Provide the (X, Y) coordinate of the cell's center where the given text is located.  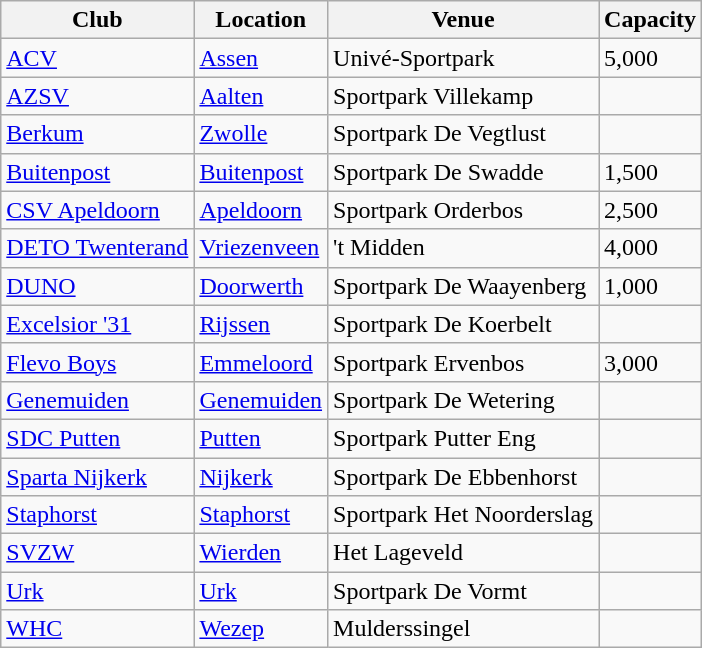
Sportpark Het Noorderslag (464, 515)
5,000 (650, 58)
't Midden (464, 248)
Sportpark Putter Eng (464, 438)
Sportpark De Waayenberg (464, 286)
DETO Twenterand (98, 248)
Wierden (261, 553)
SVZW (98, 553)
Emmeloord (261, 362)
SDC Putten (98, 438)
DUNO (98, 286)
Excelsior '31 (98, 324)
CSV Apeldoorn (98, 210)
Sportpark De Vegtlust (464, 134)
Club (98, 20)
Sportpark De Vormt (464, 591)
Rijssen (261, 324)
Sparta Nijkerk (98, 477)
Univé-Sportpark (464, 58)
Sportpark Villekamp (464, 96)
1,000 (650, 286)
4,000 (650, 248)
Apeldoorn (261, 210)
Zwolle (261, 134)
3,000 (650, 362)
Assen (261, 58)
Doorwerth (261, 286)
Nijkerk (261, 477)
WHC (98, 629)
1,500 (650, 172)
Wezep (261, 629)
Vriezenveen (261, 248)
Sportpark De Wetering (464, 400)
Sportpark De Koerbelt (464, 324)
Flevo Boys (98, 362)
Location (261, 20)
Aalten (261, 96)
ACV (98, 58)
AZSV (98, 96)
Venue (464, 20)
Putten (261, 438)
Berkum (98, 134)
Mulderssingel (464, 629)
Sportpark De Swadde (464, 172)
Sportpark Ervenbos (464, 362)
Het Lageveld (464, 553)
2,500 (650, 210)
Sportpark Orderbos (464, 210)
Sportpark De Ebbenhorst (464, 477)
Capacity (650, 20)
